Identify which cell holds the provided text, then report its (x, y) central coordinate. 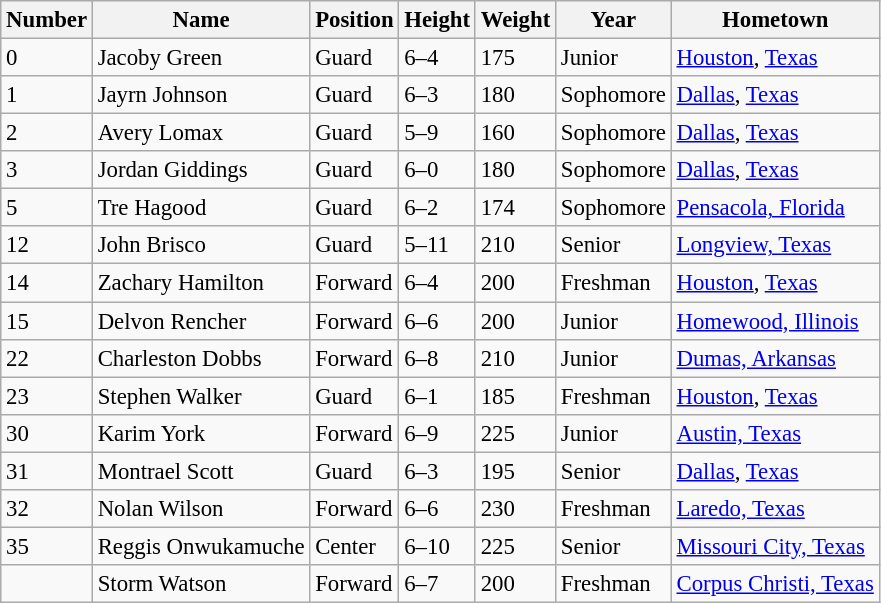
30 (47, 433)
31 (47, 471)
Number (47, 20)
Jayrn Johnson (201, 95)
5 (47, 208)
Jacoby Green (201, 58)
14 (47, 283)
1 (47, 95)
Position (354, 20)
Jordan Giddings (201, 170)
Weight (515, 20)
Karim York (201, 433)
Longview, Texas (775, 245)
Austin, Texas (775, 433)
23 (47, 396)
6–8 (437, 358)
6–1 (437, 396)
230 (515, 509)
Center (354, 546)
John Brisco (201, 245)
0 (47, 58)
6–7 (437, 584)
Homewood, Illinois (775, 321)
Charleston Dobbs (201, 358)
2 (47, 133)
Storm Watson (201, 584)
6–9 (437, 433)
174 (515, 208)
5–9 (437, 133)
Corpus Christi, Texas (775, 584)
Laredo, Texas (775, 509)
Height (437, 20)
Pensacola, Florida (775, 208)
6–10 (437, 546)
Delvon Rencher (201, 321)
Tre Hagood (201, 208)
5–11 (437, 245)
22 (47, 358)
6–0 (437, 170)
Montrael Scott (201, 471)
12 (47, 245)
35 (47, 546)
15 (47, 321)
Avery Lomax (201, 133)
3 (47, 170)
185 (515, 396)
Zachary Hamilton (201, 283)
160 (515, 133)
195 (515, 471)
Year (614, 20)
Reggis Onwukamuche (201, 546)
Dumas, Arkansas (775, 358)
Nolan Wilson (201, 509)
175 (515, 58)
32 (47, 509)
Stephen Walker (201, 396)
Hometown (775, 20)
Name (201, 20)
Missouri City, Texas (775, 546)
6–2 (437, 208)
